Search for the cell housing the specified text and yield its (x, y) center coordinate. 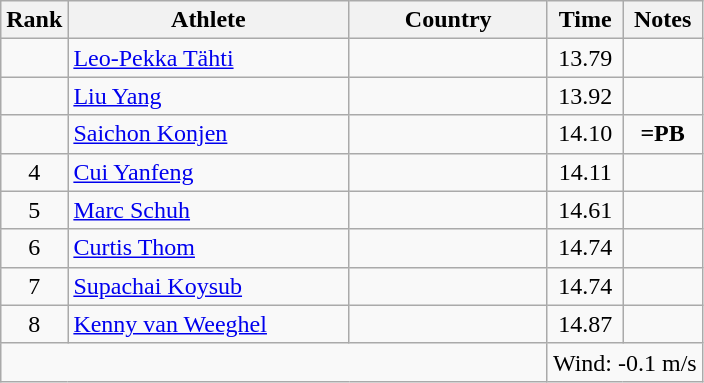
Cui Yanfeng (208, 172)
5 (34, 210)
Athlete (208, 20)
14.10 (584, 134)
Country (448, 20)
14.11 (584, 172)
13.92 (584, 96)
6 (34, 248)
Notes (662, 20)
Leo-Pekka Tähti (208, 58)
Liu Yang (208, 96)
8 (34, 324)
14.87 (584, 324)
Saichon Konjen (208, 134)
Time (584, 20)
14.61 (584, 210)
Curtis Thom (208, 248)
Rank (34, 20)
=PB (662, 134)
Wind: -0.1 m/s (624, 362)
Kenny van Weeghel (208, 324)
13.79 (584, 58)
7 (34, 286)
Supachai Koysub (208, 286)
Marc Schuh (208, 210)
4 (34, 172)
